Locate the cell with the specified text and output its [x, y] center coordinate. 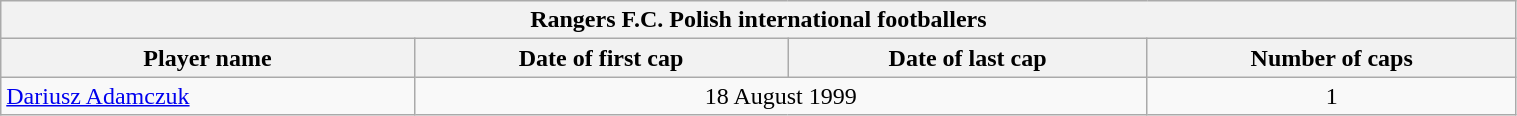
Number of caps [1332, 58]
1 [1332, 96]
Date of last cap [968, 58]
Player name [208, 58]
Dariusz Adamczuk [208, 96]
18 August 1999 [780, 96]
Date of first cap [601, 58]
Rangers F.C. Polish international footballers [758, 20]
